Pinpoint the cell where the given text exists, returning its [x, y] midpoint coordinate. 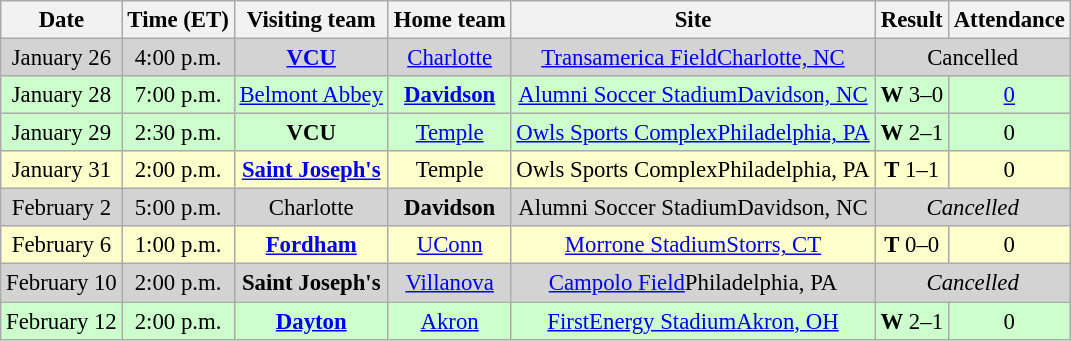
Time (ET) [178, 20]
Attendance [1009, 20]
January 29 [62, 133]
Date [62, 20]
Morrone StadiumStorrs, CT [693, 245]
UConn [450, 245]
7:00 p.m. [178, 95]
Home team [450, 20]
Akron [450, 321]
1:00 p.m. [178, 245]
Visiting team [311, 20]
4:00 p.m. [178, 58]
T 1–1 [912, 170]
5:00 p.m. [178, 208]
February 2 [62, 208]
Belmont Abbey [311, 95]
January 31 [62, 170]
T 0–0 [912, 245]
February 10 [62, 283]
Villanova [450, 283]
2:30 p.m. [178, 133]
February 6 [62, 245]
January 26 [62, 58]
Campolo FieldPhiladelphia, PA [693, 283]
Transamerica FieldCharlotte, NC [693, 58]
Result [912, 20]
FirstEnergy StadiumAkron, OH [693, 321]
Site [693, 20]
February 12 [62, 321]
Dayton [311, 321]
Fordham [311, 245]
W 3–0 [912, 95]
January 28 [62, 95]
